Find where the given text appears and provide that cell's center as (X, Y) coordinate. 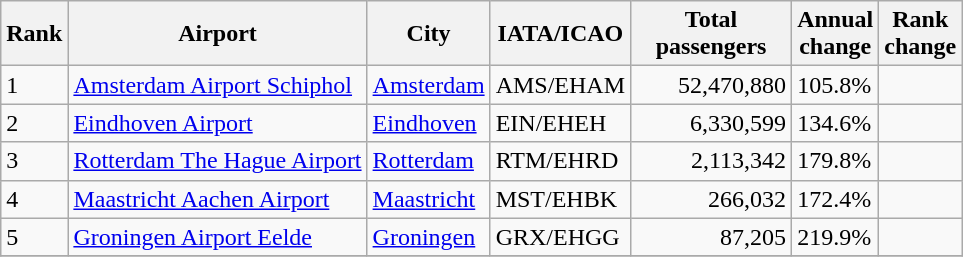
Annualchange (836, 34)
1 (34, 85)
134.6% (836, 123)
IATA/ICAO (560, 34)
105.8% (836, 85)
3 (34, 161)
Eindhoven (428, 123)
Rotterdam (428, 161)
Maastricht (428, 199)
Totalpassengers (712, 34)
Eindhoven Airport (218, 123)
219.9% (836, 237)
Amsterdam (428, 85)
AMS/EHAM (560, 85)
City (428, 34)
RTM/EHRD (560, 161)
Groningen (428, 237)
87,205 (712, 237)
Rotterdam The Hague Airport (218, 161)
EIN/EHEH (560, 123)
Maastricht Aachen Airport (218, 199)
179.8% (836, 161)
Groningen Airport Eelde (218, 237)
52,470,880 (712, 85)
5 (34, 237)
Airport (218, 34)
2,113,342 (712, 161)
Rank (34, 34)
172.4% (836, 199)
GRX/EHGG (560, 237)
Rankchange (920, 34)
Amsterdam Airport Schiphol (218, 85)
266,032 (712, 199)
2 (34, 123)
6,330,599 (712, 123)
4 (34, 199)
MST/EHBK (560, 199)
